For the text-containing cell, return its midpoint in (X, Y) coordinate format. 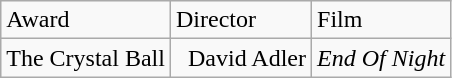
Film (382, 20)
The Crystal Ball (86, 58)
David Adler (240, 58)
End Of Night (382, 58)
Director (240, 20)
Award (86, 20)
